Provide the (x, y) coordinate of the cell's center where the given text is located.  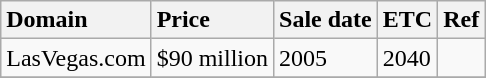
2005 (326, 58)
$90 million (212, 58)
ETC (407, 20)
Domain (76, 20)
Price (212, 20)
Sale date (326, 20)
2040 (407, 58)
LasVegas.com (76, 58)
Ref (462, 20)
